Capture the cell that displays the provided text and extract its [x, y] central coordinate. 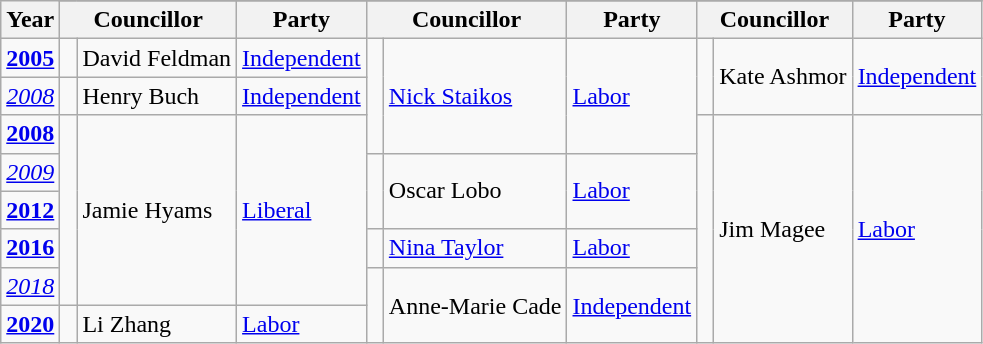
2018 [30, 286]
2020 [30, 324]
Year [30, 20]
Nina Taylor [475, 248]
Kate Ashmor [783, 77]
Anne-Marie Cade [475, 305]
2009 [30, 172]
David Feldman [157, 58]
Henry Buch [157, 96]
Nick Staikos [475, 96]
2012 [30, 210]
2016 [30, 248]
Jamie Hyams [157, 210]
Jim Magee [783, 229]
Oscar Lobo [475, 191]
Li Zhang [157, 324]
2005 [30, 58]
Liberal [302, 210]
